Provide the [x, y] coordinate of the cell's center where the given text is located.  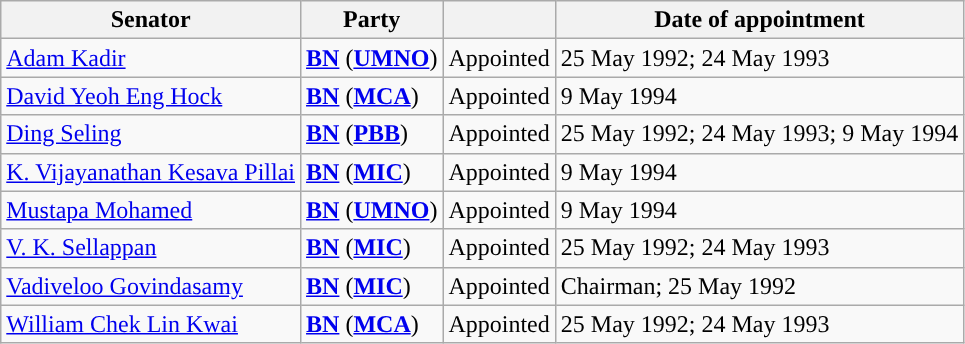
Vadiveloo Govindasamy [151, 286]
BN (PBB) [372, 134]
K. Vijayanathan Kesava Pillai [151, 172]
David Yeoh Eng Hock [151, 96]
William Chek Lin Kwai [151, 324]
25 May 1992; 24 May 1993; 9 May 1994 [759, 134]
Mustapa Mohamed [151, 210]
Party [372, 20]
Adam Kadir [151, 58]
Senator [151, 20]
Chairman; 25 May 1992 [759, 286]
Date of appointment [759, 20]
V. K. Sellappan [151, 248]
Ding Seling [151, 134]
